Search for the cell housing the specified text and yield its [X, Y] center coordinate. 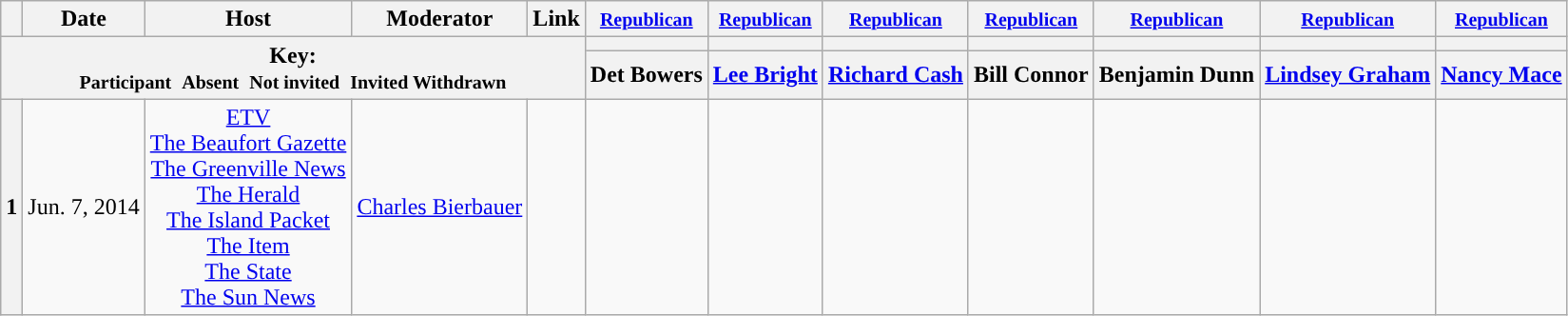
Richard Cash [896, 74]
Bill Connor [1031, 74]
Lee Bright [765, 74]
Host [248, 19]
Det Bowers [647, 74]
Date [84, 19]
1 [11, 207]
Charles Bierbauer [439, 207]
Link [556, 19]
Benjamin Dunn [1176, 74]
Nancy Mace [1501, 74]
Key: Participant Absent Not invited Invited Withdrawn [293, 69]
Moderator [439, 19]
Lindsey Graham [1348, 74]
Jun. 7, 2014 [84, 207]
ETVThe Beaufort GazetteThe Greenville NewsThe HeraldThe Island PacketThe ItemThe StateThe Sun News [248, 207]
